Pinpoint the cell where the given text exists, returning its (x, y) midpoint coordinate. 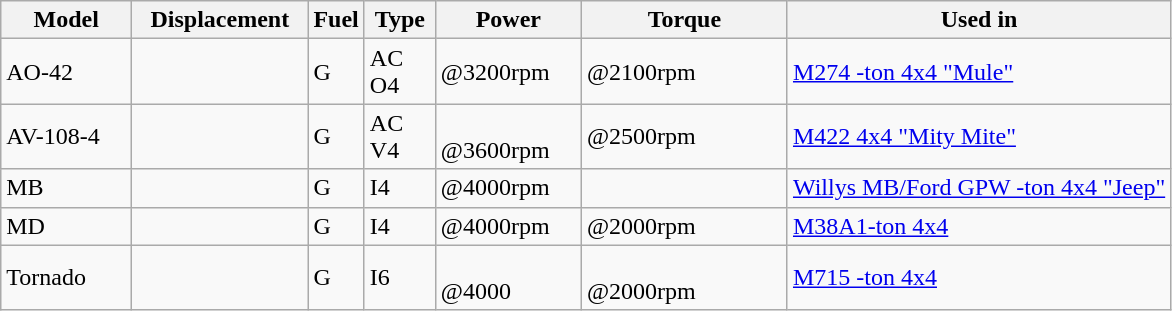
MD (66, 226)
@2500rpm (684, 136)
M38A1-ton 4x4 (978, 226)
AV-108-4 (66, 136)
M274 -ton 4x4 "Mule" (978, 72)
M422 4x4 "Mity Mite" (978, 136)
Power (508, 20)
@4000 (508, 278)
Fuel (336, 20)
Displacement (220, 20)
Model (66, 20)
@2100rpm (684, 72)
Willys MB/Ford GPW -ton 4x4 "Jeep" (978, 188)
@3200rpm (508, 72)
I6 (400, 278)
Tornado (66, 278)
AC V4 (400, 136)
M715 -ton 4x4 (978, 278)
Used in (978, 20)
AO-42 (66, 72)
Torque (684, 20)
MB (66, 188)
@3600rpm (508, 136)
Type (400, 20)
AC O4 (400, 72)
